For the text-containing cell, return its midpoint in (X, Y) coordinate format. 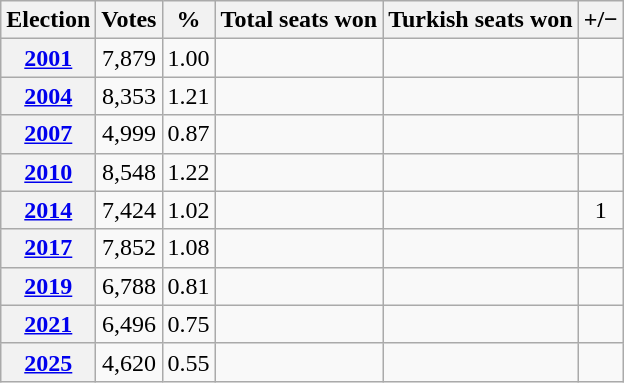
Votes (129, 20)
2004 (48, 96)
2010 (48, 172)
2025 (48, 362)
1 (600, 210)
4,620 (129, 362)
0.55 (188, 362)
Total seats won (299, 20)
2021 (48, 324)
0.87 (188, 134)
6,788 (129, 286)
7,852 (129, 248)
2019 (48, 286)
1.21 (188, 96)
0.81 (188, 286)
0.75 (188, 324)
2014 (48, 210)
1.22 (188, 172)
2007 (48, 134)
1.02 (188, 210)
1.08 (188, 248)
8,548 (129, 172)
7,424 (129, 210)
2017 (48, 248)
+/− (600, 20)
4,999 (129, 134)
6,496 (129, 324)
2001 (48, 58)
7,879 (129, 58)
Turkish seats won (481, 20)
% (188, 20)
8,353 (129, 96)
1.00 (188, 58)
Election (48, 20)
